For the text-containing cell, return its midpoint in [X, Y] coordinate format. 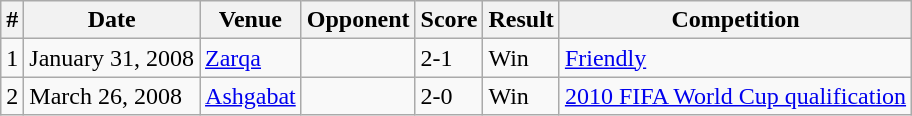
2-0 [449, 96]
Competition [735, 20]
Opponent [358, 20]
Score [449, 20]
January 31, 2008 [112, 58]
2-1 [449, 58]
# [12, 20]
Friendly [735, 58]
Result [521, 20]
2010 FIFA World Cup qualification [735, 96]
Date [112, 20]
Venue [251, 20]
1 [12, 58]
March 26, 2008 [112, 96]
2 [12, 96]
Ashgabat [251, 96]
Zarqa [251, 58]
